Extract the [X, Y] coordinate from the center of the cell holding the provided text.  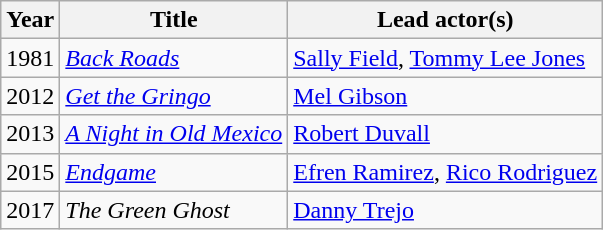
Endgame [174, 172]
Sally Field, Tommy Lee Jones [446, 58]
2013 [30, 134]
2017 [30, 210]
Back Roads [174, 58]
2015 [30, 172]
Lead actor(s) [446, 20]
Danny Trejo [446, 210]
Title [174, 20]
Mel Gibson [446, 96]
1981 [30, 58]
The Green Ghost [174, 210]
2012 [30, 96]
Efren Ramirez, Rico Rodriguez [446, 172]
Robert Duvall [446, 134]
Year [30, 20]
Get the Gringo [174, 96]
A Night in Old Mexico [174, 134]
